Extract the (X, Y) coordinate from the center of the cell holding the provided text.  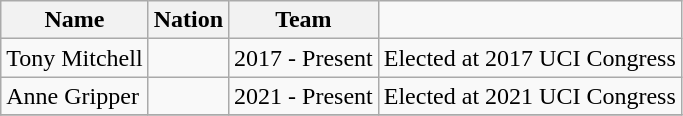
Name (74, 20)
Team (304, 20)
Elected at 2021 UCI Congress (530, 96)
Tony Mitchell (74, 58)
Anne Gripper (74, 96)
Nation (188, 20)
2017 - Present (304, 58)
Elected at 2017 UCI Congress (530, 58)
2021 - Present (304, 96)
